Find where the given text appears and provide that cell's center as (X, Y) coordinate. 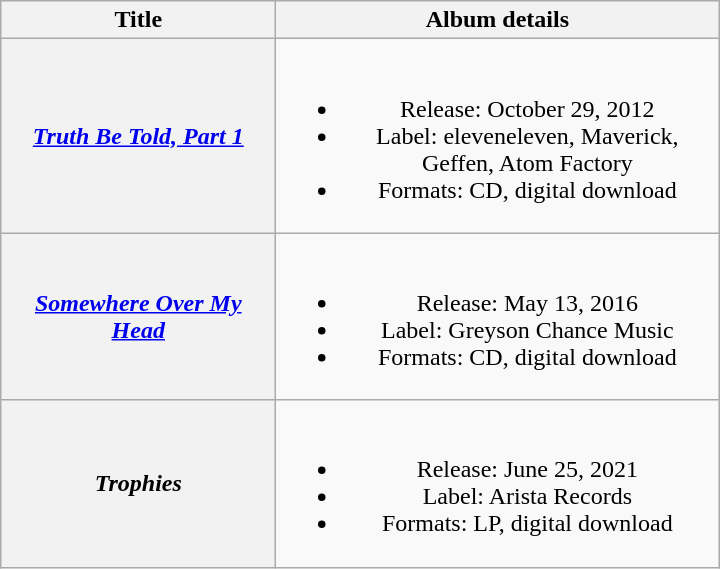
Release: October 29, 2012 Label: eleveneleven, Maverick, Geffen, Atom FactoryFormats: CD, digital download (498, 136)
Album details (498, 20)
Release: May 13, 2016Label: Greyson Chance MusicFormats: CD, digital download (498, 316)
Release: June 25, 2021Label: Arista RecordsFormats: LP, digital download (498, 484)
Title (138, 20)
Somewhere Over My Head (138, 316)
Trophies (138, 484)
Truth Be Told, Part 1 (138, 136)
